Determine the [X, Y] coordinate at the center of the cell enclosing the given text.  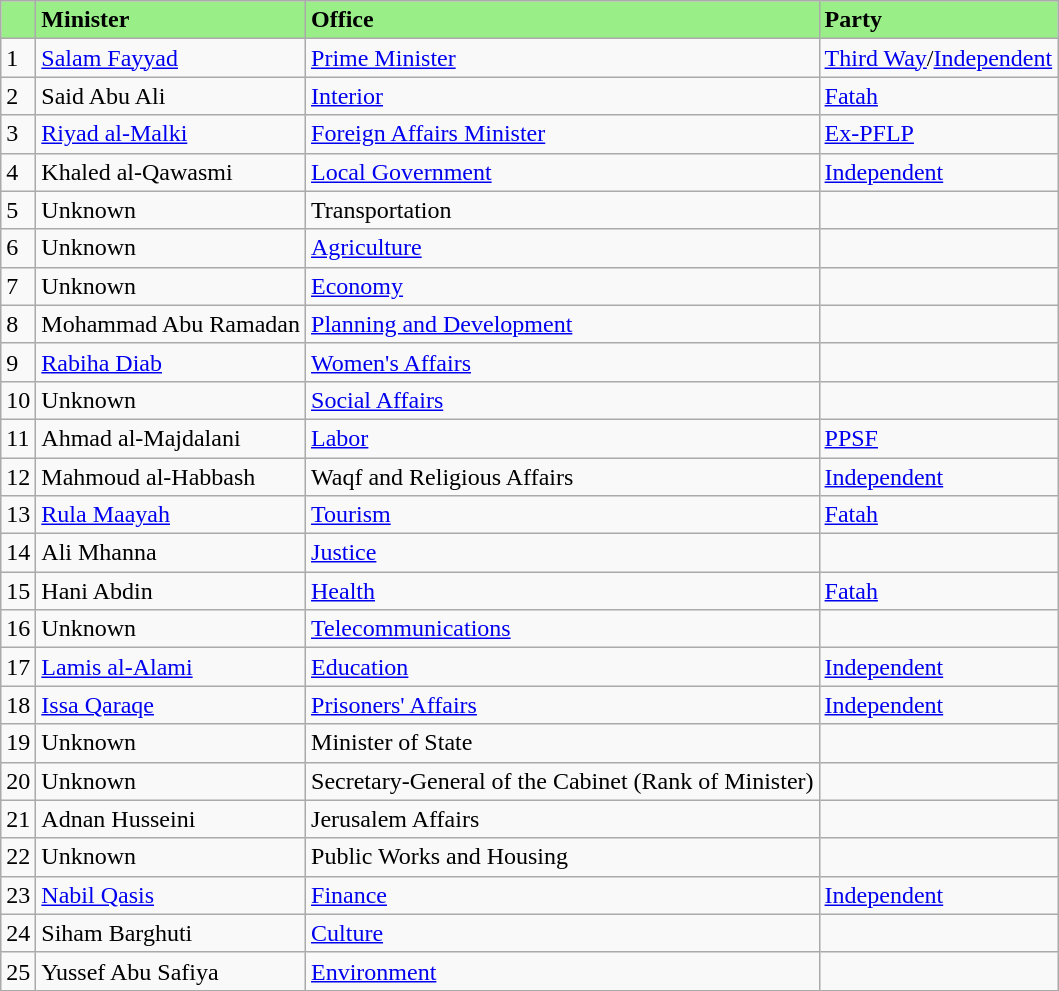
Secretary-General of the Cabinet (Rank of Minister) [563, 781]
3 [18, 134]
Khaled al-Qawasmi [171, 172]
Siham Barghuti [171, 933]
10 [18, 400]
Labor [563, 438]
Minister [171, 20]
Telecommunications [563, 629]
Riyad al-Malki [171, 134]
Social Affairs [563, 400]
Hani Abdin [171, 591]
20 [18, 781]
Education [563, 667]
Public Works and Housing [563, 857]
8 [18, 324]
7 [18, 286]
Finance [563, 895]
15 [18, 591]
Transportation [563, 210]
Ex-PFLP [938, 134]
Ahmad al-Majdalani [171, 438]
Said Abu Ali [171, 96]
Environment [563, 971]
5 [18, 210]
22 [18, 857]
Jerusalem Affairs [563, 819]
Office [563, 20]
14 [18, 553]
19 [18, 743]
6 [18, 248]
Mohammad Abu Ramadan [171, 324]
12 [18, 477]
Tourism [563, 515]
Rabiha Diab [171, 362]
Health [563, 591]
Culture [563, 933]
Planning and Development [563, 324]
Nabil Qasis [171, 895]
Salam Fayyad [171, 58]
Prisoners' Affairs [563, 705]
Local Government [563, 172]
1 [18, 58]
16 [18, 629]
Third Way/Independent [938, 58]
Foreign Affairs Minister [563, 134]
2 [18, 96]
Economy [563, 286]
Minister of State [563, 743]
11 [18, 438]
Waqf and Religious Affairs [563, 477]
Ali Mhanna [171, 553]
Lamis al-Alami [171, 667]
17 [18, 667]
Agriculture [563, 248]
25 [18, 971]
Adnan Husseini [171, 819]
Rula Maayah [171, 515]
13 [18, 515]
Justice [563, 553]
4 [18, 172]
9 [18, 362]
24 [18, 933]
Women's Affairs [563, 362]
PPSF [938, 438]
18 [18, 705]
23 [18, 895]
Interior [563, 96]
Prime Minister [563, 58]
Party [938, 20]
Mahmoud al-Habbash [171, 477]
21 [18, 819]
Issa Qaraqe [171, 705]
Yussef Abu Safiya [171, 971]
